Detect which cell encompasses the target text, then output its (X, Y) center coordinate. 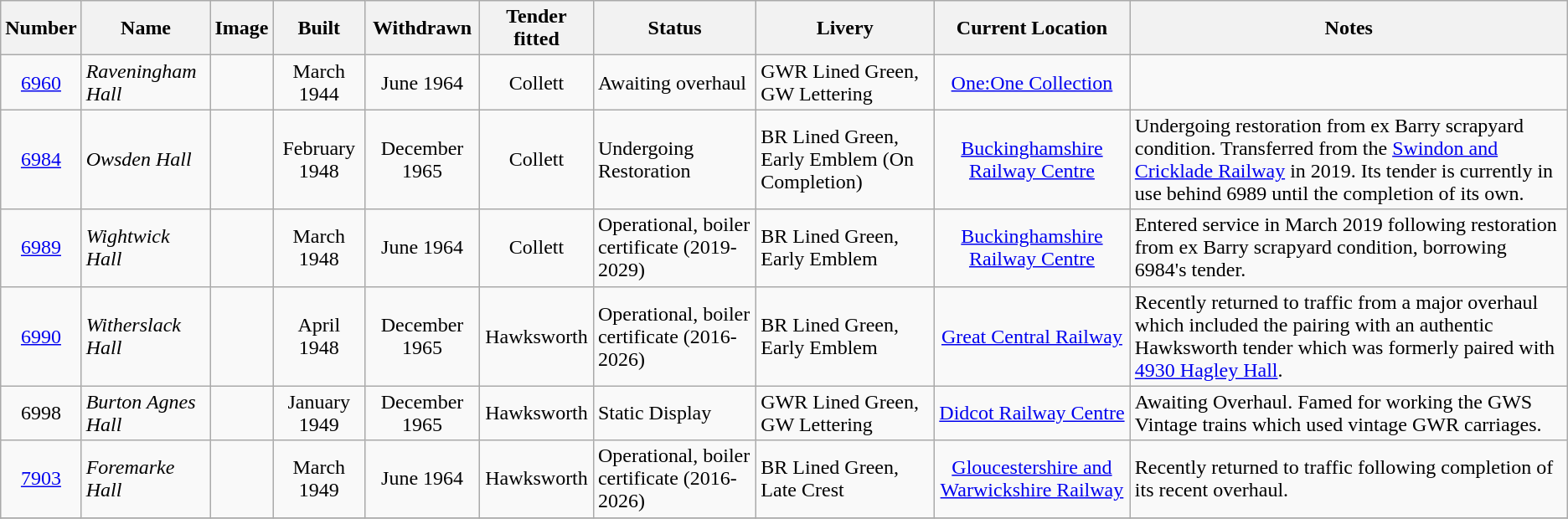
Wightwick Hall (146, 248)
Withdrawn (422, 28)
March 1948 (319, 248)
April 1948 (319, 337)
Great Central Railway (1032, 337)
March 1949 (319, 479)
February 1948 (319, 159)
Name (146, 28)
Number (41, 28)
Awaiting overhaul (674, 82)
Entered service in March 2019 following restoration from ex Barry scrapyard condition, borrowing 6984's tender. (1349, 248)
6984 (41, 159)
Undergoing Restoration (674, 159)
Foremarke Hall (146, 479)
6989 (41, 248)
Raveningham Hall (146, 82)
6998 (41, 414)
One:One Collection (1032, 82)
Image (241, 28)
BR Lined Green, Late Crest (845, 479)
Static Display (674, 414)
Operational, boiler certificate (2019-2029) (674, 248)
Livery (845, 28)
Current Location (1032, 28)
6960 (41, 82)
Gloucestershire and Warwickshire Railway (1032, 479)
Built (319, 28)
Didcot Railway Centre (1032, 414)
Notes (1349, 28)
7903 (41, 479)
March 1944 (319, 82)
6990 (41, 337)
Burton Agnes Hall (146, 414)
Status (674, 28)
Owsden Hall (146, 159)
BR Lined Green, Early Emblem (On Completion) (845, 159)
January 1949 (319, 414)
Awaiting Overhaul. Famed for working the GWS Vintage trains which used vintage GWR carriages. (1349, 414)
Tender fitted (537, 28)
Witherslack Hall (146, 337)
Recently returned to traffic following completion of its recent overhaul. (1349, 479)
